Return the [X, Y] coordinate for the center point of the cell that contains the specified text.  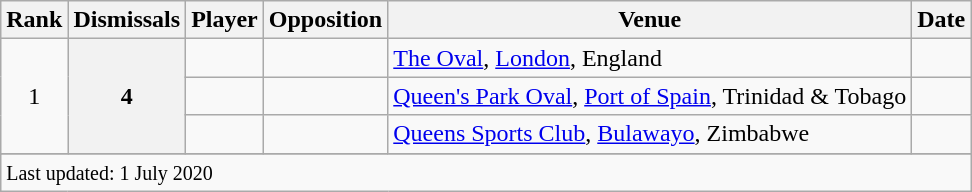
4 [127, 96]
Venue [650, 20]
The Oval, London, England [650, 58]
Opposition [325, 20]
Last updated: 1 July 2020 [486, 172]
1 [34, 96]
Queen's Park Oval, Port of Spain, Trinidad & Tobago [650, 96]
Date [942, 20]
Player [225, 20]
Queens Sports Club, Bulawayo, Zimbabwe [650, 134]
Rank [34, 20]
Dismissals [127, 20]
